For the text-containing cell, return its midpoint in [X, Y] coordinate format. 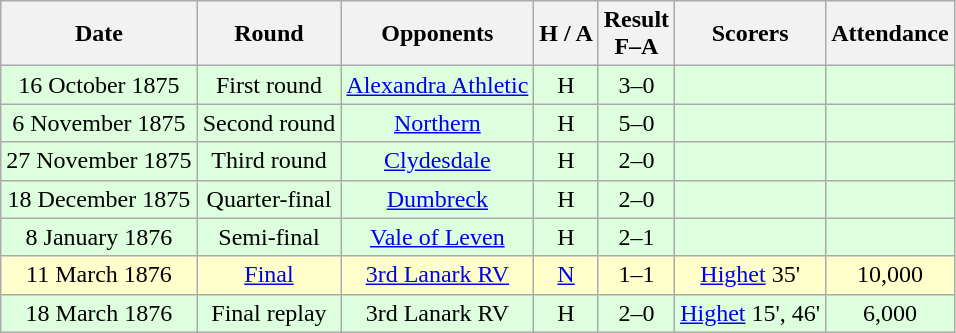
5–0 [636, 123]
Final replay [269, 313]
Scorers [750, 34]
18 March 1876 [99, 313]
6 November 1875 [99, 123]
Second round [269, 123]
Vale of Leven [438, 237]
ResultF–A [636, 34]
1–1 [636, 275]
2–1 [636, 237]
10,000 [890, 275]
27 November 1875 [99, 161]
18 December 1875 [99, 199]
Clydesdale [438, 161]
First round [269, 85]
6,000 [890, 313]
Quarter-final [269, 199]
8 January 1876 [99, 237]
Attendance [890, 34]
N [566, 275]
11 March 1876 [99, 275]
Final [269, 275]
Highet 35' [750, 275]
Round [269, 34]
Date [99, 34]
Highet 15', 46' [750, 313]
16 October 1875 [99, 85]
Semi-final [269, 237]
Alexandra Athletic [438, 85]
3–0 [636, 85]
Northern [438, 123]
H / A [566, 34]
Dumbreck [438, 199]
Opponents [438, 34]
Third round [269, 161]
